Locate the cell with the specified text and output its (x, y) center coordinate. 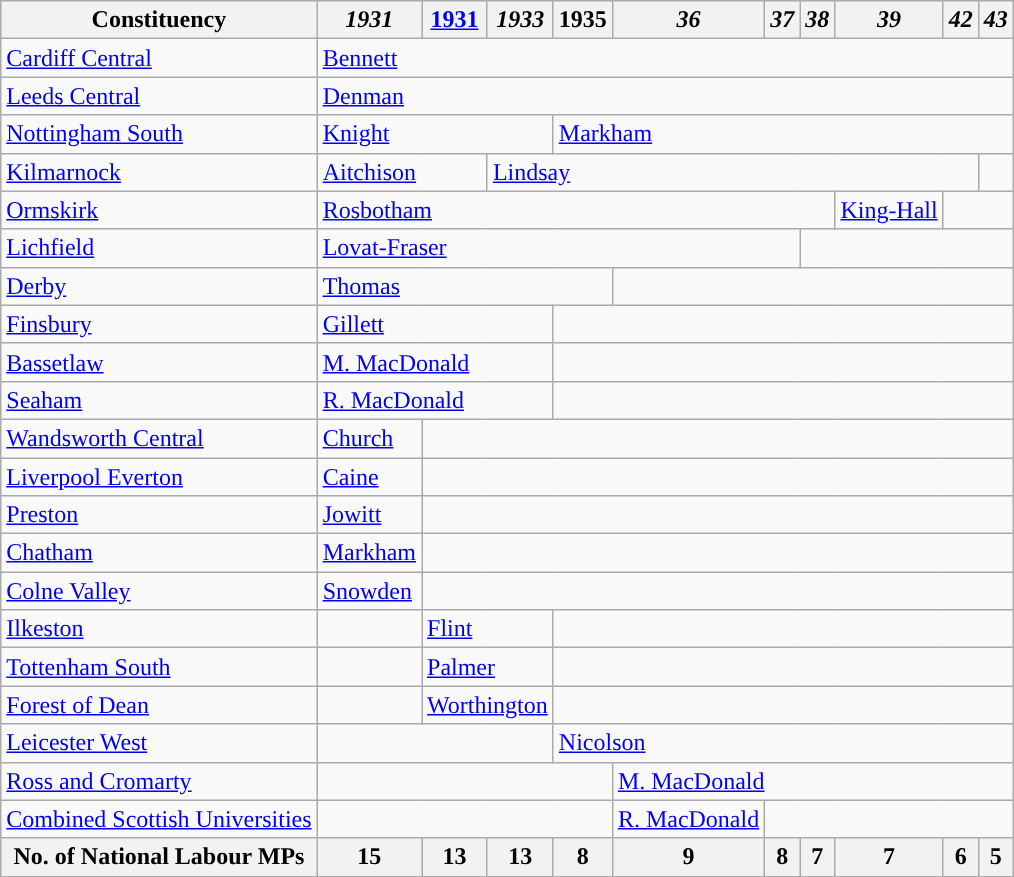
Palmer (488, 667)
Flint (488, 629)
Snowden (369, 591)
Cardiff Central (159, 58)
Finsbury (159, 324)
Gillett (435, 324)
Denman (665, 96)
Tottenham South (159, 667)
15 (369, 857)
King-Hall (889, 210)
No. of National Labour MPs (159, 857)
Rosbotham (576, 210)
Chatham (159, 553)
Constituency (159, 20)
Jowitt (369, 515)
37 (782, 20)
1933 (520, 20)
43 (996, 20)
Knight (435, 134)
Leicester West (159, 743)
39 (889, 20)
42 (960, 20)
Worthington (488, 705)
1935 (582, 20)
Preston (159, 515)
Derby (159, 286)
Lichfield (159, 248)
Colne Valley (159, 591)
Lindsay (732, 172)
Church (369, 438)
Nicolson (783, 743)
Kilmarnock (159, 172)
Liverpool Everton (159, 477)
Forest of Dean (159, 705)
Caine (369, 477)
38 (818, 20)
Seaham (159, 400)
Combined Scottish Universities (159, 819)
Ilkeston (159, 629)
Leeds Central (159, 96)
Ross and Cromarty (159, 781)
Ormskirk (159, 210)
6 (960, 857)
5 (996, 857)
Bassetlaw (159, 362)
36 (688, 20)
Nottingham South (159, 134)
Aitchison (402, 172)
Bennett (665, 58)
Wandsworth Central (159, 438)
Lovat-Fraser (558, 248)
9 (688, 857)
Thomas (464, 286)
